For the text-containing cell, return its midpoint in [x, y] coordinate format. 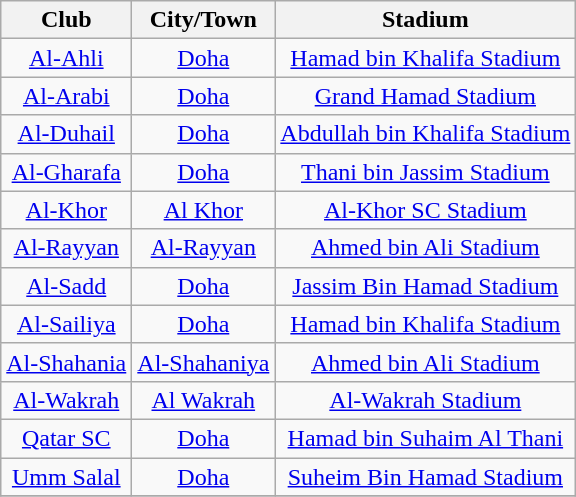
Al-Duhail [66, 134]
City/Town [204, 20]
Al-Arabi [66, 96]
Club [66, 20]
Al Khor [204, 210]
Al-Khor SC Stadium [426, 210]
Umm Salal [66, 477]
Qatar SC [66, 438]
Stadium [426, 20]
Al-Ahli [66, 58]
Hamad bin Suhaim Al Thani [426, 438]
Al-Shahaniya [204, 362]
Al-Sadd [66, 286]
Al-Sailiya [66, 324]
Grand Hamad Stadium [426, 96]
Al-Wakrah Stadium [426, 400]
Al-Gharafa [66, 172]
Al-Wakrah [66, 400]
Suheim Bin Hamad Stadium [426, 477]
Jassim Bin Hamad Stadium [426, 286]
Al Wakrah [204, 400]
Al-Shahania [66, 362]
Abdullah bin Khalifa Stadium [426, 134]
Thani bin Jassim Stadium [426, 172]
Al-Khor [66, 210]
